Identify which cell holds the provided text, then report its (X, Y) central coordinate. 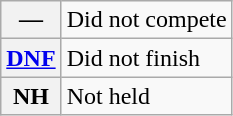
DNF (31, 58)
Did not finish (146, 58)
Did not compete (146, 20)
Not held (146, 96)
— (31, 20)
NH (31, 96)
